Find where the given text appears and provide that cell's center as [x, y] coordinate. 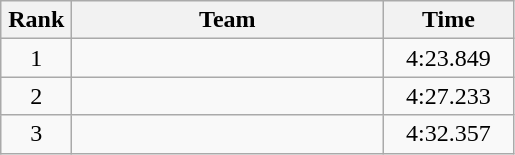
4:27.233 [448, 96]
1 [36, 58]
Time [448, 20]
4:23.849 [448, 58]
3 [36, 134]
4:32.357 [448, 134]
Team [228, 20]
Rank [36, 20]
2 [36, 96]
